For the text-containing cell, return its midpoint in [X, Y] coordinate format. 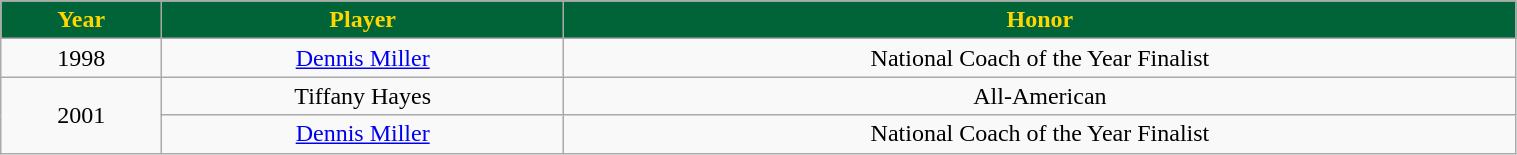
2001 [82, 115]
Tiffany Hayes [363, 96]
Player [363, 20]
Year [82, 20]
All-American [1040, 96]
1998 [82, 58]
Honor [1040, 20]
